Detect which cell encompasses the target text, then output its (X, Y) center coordinate. 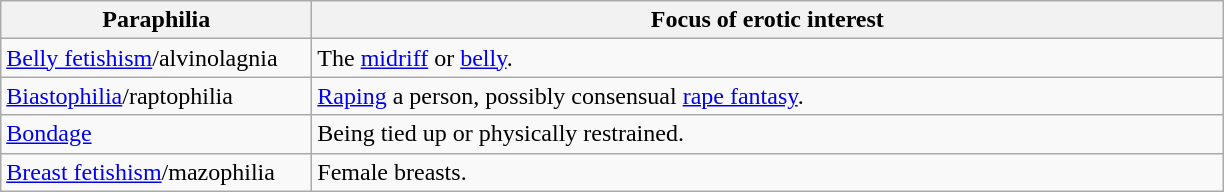
Being tied up or physically restrained. (768, 134)
Focus of erotic interest (768, 20)
Raping a person, possibly consensual rape fantasy. (768, 96)
Belly fetishism/alvinolagnia (156, 58)
Biastophilia/raptophilia (156, 96)
Bondage (156, 134)
The midriff or belly. (768, 58)
Paraphilia (156, 20)
Breast fetishism/mazophilia (156, 172)
Female breasts. (768, 172)
